Determine the (X, Y) coordinate at the center of the cell enclosing the given text.  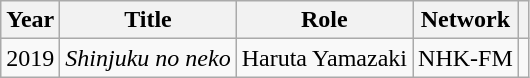
Role (324, 20)
Network (466, 20)
2019 (30, 58)
NHK-FM (466, 58)
Haruta Yamazaki (324, 58)
Year (30, 20)
Title (148, 20)
Shinjuku no neko (148, 58)
